Provide the [X, Y] coordinate of the cell's center where the given text is located.  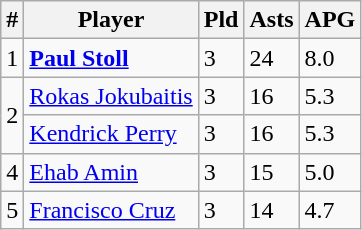
2 [12, 115]
Pld [221, 20]
Rokas Jokubaitis [111, 96]
Asts [272, 20]
24 [272, 58]
4 [12, 172]
1 [12, 58]
Francisco Cruz [111, 210]
# [12, 20]
Paul Stoll [111, 58]
Kendrick Perry [111, 134]
8.0 [330, 58]
APG [330, 20]
5 [12, 210]
Player [111, 20]
5.0 [330, 172]
14 [272, 210]
4.7 [330, 210]
Ehab Amin [111, 172]
15 [272, 172]
